Detect which cell encompasses the target text, then output its [x, y] center coordinate. 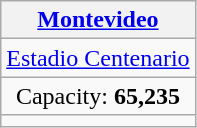
Estadio Centenario [98, 58]
Capacity: 65,235 [98, 96]
Montevideo [98, 20]
